Provide the [x, y] coordinate of the cell's center where the given text is located.  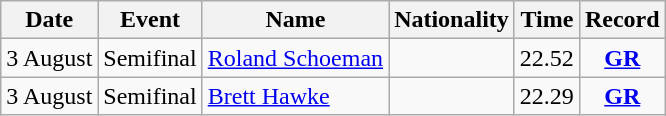
Nationality [452, 20]
22.52 [546, 58]
Time [546, 20]
22.29 [546, 96]
Roland Schoeman [295, 58]
Date [50, 20]
Record [622, 20]
Event [150, 20]
Brett Hawke [295, 96]
Name [295, 20]
